Determine the [x, y] coordinate at the center of the cell enclosing the given text.  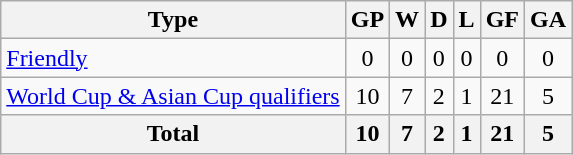
GA [548, 20]
W [408, 20]
World Cup & Asian Cup qualifiers [173, 96]
GF [502, 20]
GP [367, 20]
Friendly [173, 58]
Total [173, 134]
L [466, 20]
D [439, 20]
Type [173, 20]
